Provide the [x, y] coordinate of the cell's center where the given text is located.  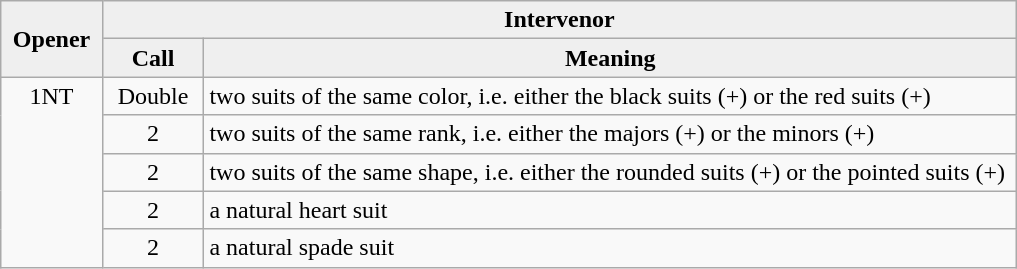
1NT [52, 172]
Call [153, 58]
Meaning [610, 58]
two suits of the same color, i.e. either the black suits (+) or the red suits (+) [610, 96]
two suits of the same rank, i.e. either the majors (+) or the minors (+) [610, 134]
Opener [52, 39]
Intervenor [559, 20]
a natural spade suit [610, 248]
two suits of the same shape, i.e. either the rounded suits (+) or the pointed suits (+) [610, 172]
a natural heart suit [610, 210]
Double [153, 96]
